Identify which cell holds the provided text, then report its (X, Y) central coordinate. 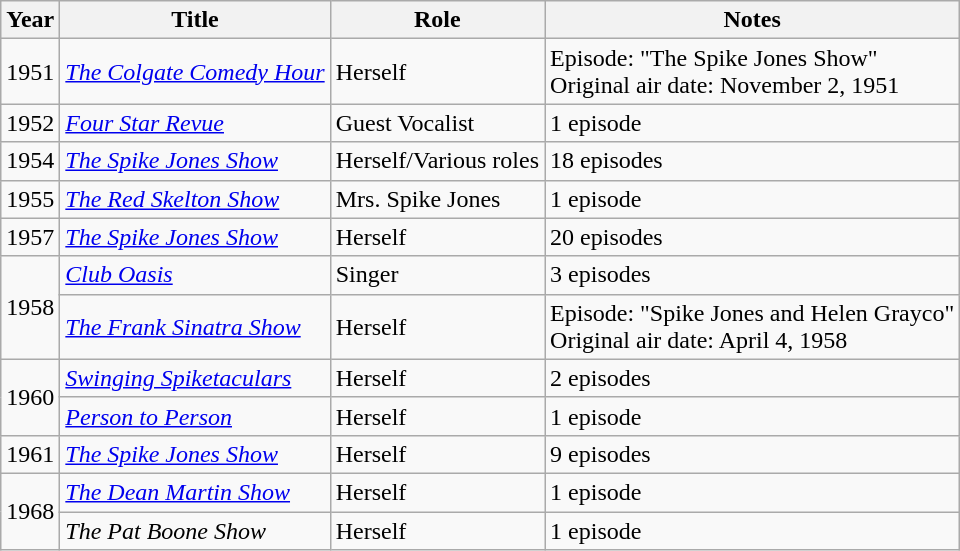
The Frank Sinatra Show (195, 326)
Person to Person (195, 416)
Episode: "The Spike Jones Show" Original air date: November 2, 1951 (752, 72)
1968 (30, 511)
1951 (30, 72)
1958 (30, 308)
1960 (30, 397)
18 episodes (752, 161)
Singer (437, 275)
1954 (30, 161)
The Pat Boone Show (195, 531)
1952 (30, 123)
The Colgate Comedy Hour (195, 72)
Title (195, 20)
Role (437, 20)
Episode: "Spike Jones and Helen Grayco" Original air date: April 4, 1958 (752, 326)
Swinging Spiketaculars (195, 378)
The Dean Martin Show (195, 492)
2 episodes (752, 378)
Year (30, 20)
Mrs. Spike Jones (437, 199)
The Red Skelton Show (195, 199)
Guest Vocalist (437, 123)
9 episodes (752, 454)
Notes (752, 20)
3 episodes (752, 275)
1955 (30, 199)
Club Oasis (195, 275)
1957 (30, 237)
Four Star Revue (195, 123)
1961 (30, 454)
20 episodes (752, 237)
Herself/Various roles (437, 161)
